Extract the [x, y] coordinate from the center of the cell holding the provided text.  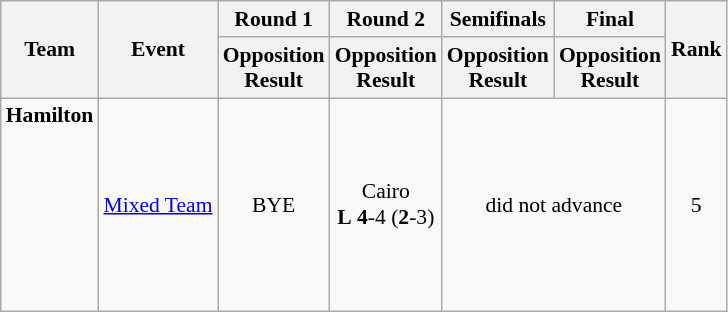
Round 1 [274, 19]
Semifinals [498, 19]
Round 2 [386, 19]
Hamilton [50, 205]
Rank [696, 50]
Final [610, 19]
Cairo L 4-4 (2-3) [386, 205]
did not advance [554, 205]
Mixed Team [158, 205]
Team [50, 50]
5 [696, 205]
BYE [274, 205]
Event [158, 50]
